Find where the given text appears and provide that cell's center as (x, y) coordinate. 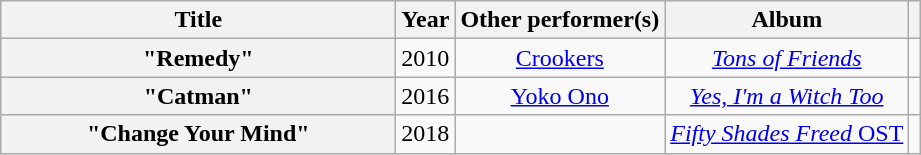
Tons of Friends (787, 58)
2016 (426, 96)
Crookers (560, 58)
2018 (426, 134)
Year (426, 20)
2010 (426, 58)
Title (198, 20)
Other performer(s) (560, 20)
"Change Your Mind" (198, 134)
Yoko Ono (560, 96)
Fifty Shades Freed OST (787, 134)
Album (787, 20)
"Remedy" (198, 58)
"Catman" (198, 96)
Yes, I'm a Witch Too (787, 96)
